Locate the cell with the specified text and output its [X, Y] center coordinate. 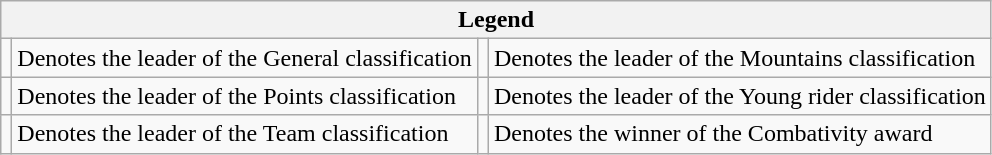
Denotes the leader of the Mountains classification [740, 58]
Denotes the leader of the Team classification [245, 134]
Denotes the leader of the Points classification [245, 96]
Denotes the leader of the Young rider classification [740, 96]
Legend [496, 20]
Denotes the winner of the Combativity award [740, 134]
Denotes the leader of the General classification [245, 58]
